Output the (X, Y) coordinate of the center of the cell containing the given text.  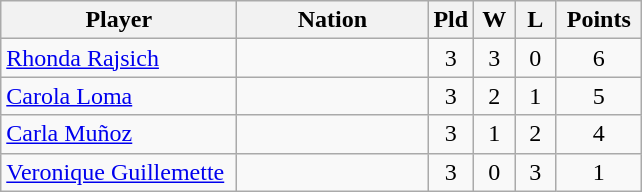
Nation (332, 20)
6 (599, 58)
W (494, 20)
Player (119, 20)
Pld (451, 20)
5 (599, 96)
Carla Muñoz (119, 134)
Points (599, 20)
Veronique Guillemette (119, 172)
Carola Loma (119, 96)
L (536, 20)
4 (599, 134)
Rhonda Rajsich (119, 58)
